Scan for the cell matching the given text and deliver its (x, y) coordinate at center. 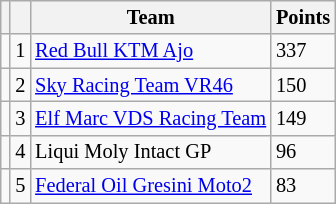
96 (303, 152)
Sky Racing Team VR46 (150, 85)
337 (303, 51)
Liqui Moly Intact GP (150, 152)
150 (303, 85)
4 (20, 152)
Points (303, 17)
149 (303, 118)
2 (20, 85)
Red Bull KTM Ajo (150, 51)
3 (20, 118)
5 (20, 186)
1 (20, 51)
83 (303, 186)
Elf Marc VDS Racing Team (150, 118)
Federal Oil Gresini Moto2 (150, 186)
Team (150, 17)
